From the cell containing the given text, extract its center point as (x, y) coordinate. 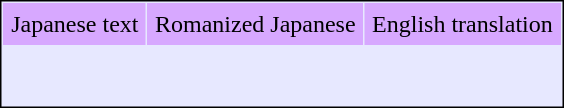
English translation (463, 24)
Romanized Japanese (256, 24)
Japanese text (75, 24)
